Scan for the cell matching the given text and deliver its (X, Y) coordinate at center. 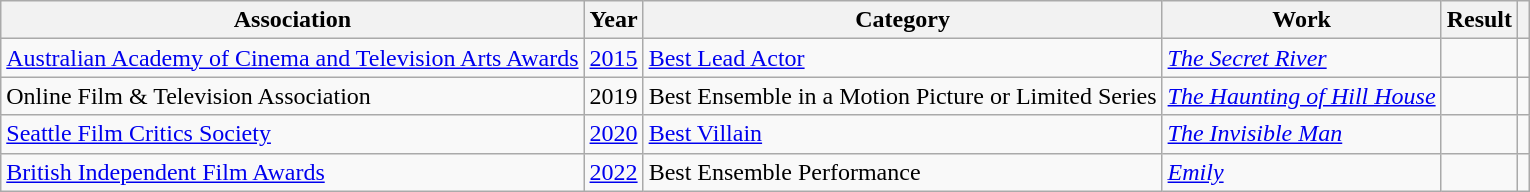
Best Lead Actor (902, 58)
Best Ensemble in a Motion Picture or Limited Series (902, 96)
2020 (614, 134)
Online Film & Television Association (292, 96)
The Secret River (1302, 58)
Result (1479, 20)
Seattle Film Critics Society (292, 134)
2022 (614, 172)
British Independent Film Awards (292, 172)
Work (1302, 20)
The Haunting of Hill House (1302, 96)
Association (292, 20)
Category (902, 20)
The Invisible Man (1302, 134)
2015 (614, 58)
Australian Academy of Cinema and Television Arts Awards (292, 58)
2019 (614, 96)
Emily (1302, 172)
Best Villain (902, 134)
Best Ensemble Performance (902, 172)
Year (614, 20)
